Identify which cell holds the provided text, then report its [x, y] central coordinate. 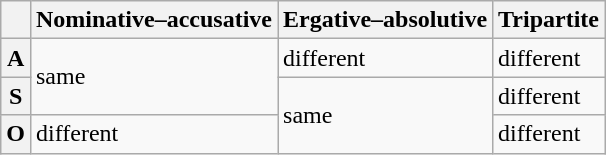
Tripartite [549, 20]
Ergative–absolutive [386, 20]
Nominative–accusative [154, 20]
A [16, 58]
O [16, 134]
S [16, 96]
